Return the [X, Y] coordinate for the center point of the cell that contains the specified text.  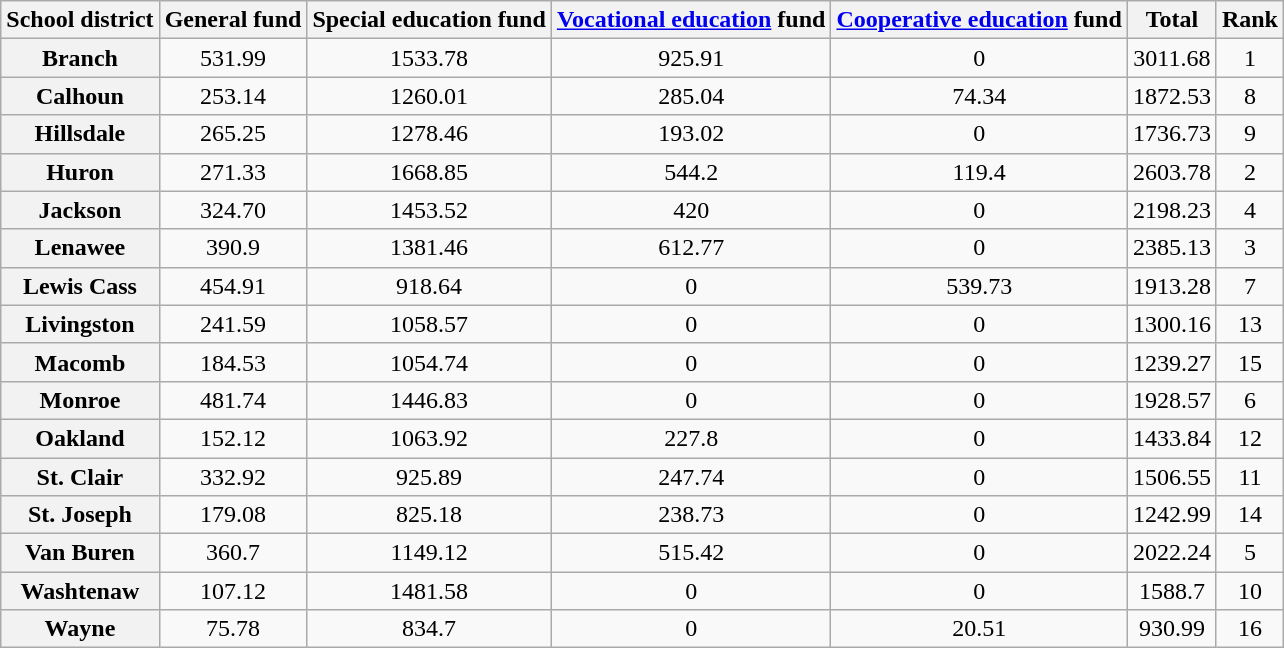
241.59 [233, 324]
544.2 [691, 172]
253.14 [233, 96]
Lewis Cass [80, 286]
265.25 [233, 134]
20.51 [979, 629]
193.02 [691, 134]
Total [1172, 20]
Branch [80, 58]
930.99 [1172, 629]
4 [1250, 210]
515.42 [691, 553]
152.12 [233, 438]
1054.74 [429, 362]
1872.53 [1172, 96]
6 [1250, 400]
1736.73 [1172, 134]
1668.85 [429, 172]
179.08 [233, 515]
7 [1250, 286]
2198.23 [1172, 210]
531.99 [233, 58]
Wayne [80, 629]
St. Joseph [80, 515]
2385.13 [1172, 248]
Huron [80, 172]
1242.99 [1172, 515]
16 [1250, 629]
Special education fund [429, 20]
1433.84 [1172, 438]
Hillsdale [80, 134]
1588.7 [1172, 591]
St. Clair [80, 477]
360.7 [233, 553]
School district [80, 20]
1453.52 [429, 210]
Monroe [80, 400]
9 [1250, 134]
420 [691, 210]
1 [1250, 58]
Rank [1250, 20]
925.89 [429, 477]
1149.12 [429, 553]
3 [1250, 248]
1300.16 [1172, 324]
1260.01 [429, 96]
1063.92 [429, 438]
285.04 [691, 96]
1506.55 [1172, 477]
1278.46 [429, 134]
271.33 [233, 172]
Lenawee [80, 248]
11 [1250, 477]
Macomb [80, 362]
1913.28 [1172, 286]
Jackson [80, 210]
454.91 [233, 286]
3011.68 [1172, 58]
1239.27 [1172, 362]
Van Buren [80, 553]
238.73 [691, 515]
10 [1250, 591]
Oakland [80, 438]
324.70 [233, 210]
13 [1250, 324]
825.18 [429, 515]
1058.57 [429, 324]
5 [1250, 553]
Livingston [80, 324]
General fund [233, 20]
1533.78 [429, 58]
1381.46 [429, 248]
2603.78 [1172, 172]
119.4 [979, 172]
247.74 [691, 477]
184.53 [233, 362]
Calhoun [80, 96]
14 [1250, 515]
1446.83 [429, 400]
1928.57 [1172, 400]
107.12 [233, 591]
75.78 [233, 629]
Cooperative education fund [979, 20]
74.34 [979, 96]
2 [1250, 172]
227.8 [691, 438]
539.73 [979, 286]
12 [1250, 438]
2022.24 [1172, 553]
15 [1250, 362]
834.7 [429, 629]
Washtenaw [80, 591]
390.9 [233, 248]
918.64 [429, 286]
332.92 [233, 477]
1481.58 [429, 591]
612.77 [691, 248]
925.91 [691, 58]
Vocational education fund [691, 20]
481.74 [233, 400]
8 [1250, 96]
